Search for the cell housing the specified text and yield its (X, Y) center coordinate. 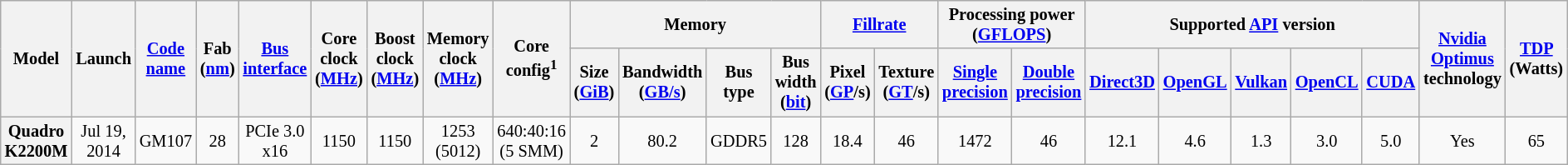
Supported API version (1252, 24)
Boostclock(MHz) (396, 58)
PCIe 3.0 x16 (276, 141)
28 (218, 141)
Model (37, 58)
2 (594, 141)
4.6 (1195, 141)
Processing power (GFLOPS) (1012, 24)
Code name (166, 58)
Fillrate (879, 24)
Yes (1462, 141)
Bandwidth (GB/s) (662, 82)
Bus interface (276, 58)
Bus type (739, 82)
Bus width (bit) (796, 82)
Core clock (MHz) (339, 58)
Texture (GT/s) (907, 82)
TDP (Watts) (1536, 58)
Core config1 (531, 58)
Jul 19, 2014 (103, 141)
18.4 (848, 141)
Vulkan (1261, 82)
OpenGL (1195, 82)
12.1 (1122, 141)
80.2 (662, 141)
Fab (nm) (218, 58)
65 (1536, 141)
128 (796, 141)
1.3 (1261, 141)
Size (GiB) (594, 82)
Memory clock (MHz) (458, 58)
5.0 (1391, 141)
GDDR5 (739, 141)
Nvidia Optimustechnology (1462, 58)
OpenCL (1327, 82)
Launch (103, 58)
1472 (976, 141)
3.0 (1327, 141)
GM107 (166, 141)
640:40:16(5 SMM) (531, 141)
Doubleprecision (1049, 82)
Direct3D (1122, 82)
CUDA (1391, 82)
Quadro K2200M (37, 141)
1253(5012) (458, 141)
Memory (696, 24)
Pixel (GP/s) (848, 82)
Single precision (976, 82)
